Provide the (x, y) coordinate of the cell's center where the given text is located.  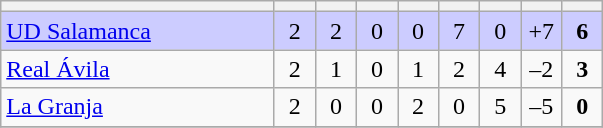
La Granja (138, 107)
–2 (542, 69)
–5 (542, 107)
Real Ávila (138, 69)
7 (460, 31)
UD Salamanca (138, 31)
5 (500, 107)
4 (500, 69)
+7 (542, 31)
3 (582, 69)
6 (582, 31)
